Return [X, Y] of the center of cell containing provided text 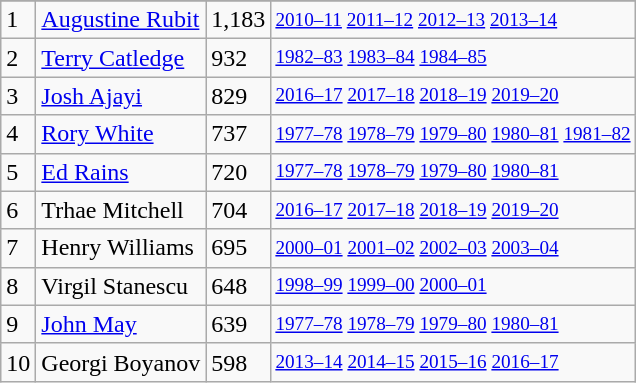
2010–11 2011–12 2012–13 2013–14 [453, 20]
Augustine Rubit [121, 20]
Rory White [121, 134]
1,183 [238, 20]
737 [238, 134]
598 [238, 362]
4 [18, 134]
2 [18, 58]
720 [238, 172]
1977–78 1978–79 1979–80 1980–81 1981–82 [453, 134]
2013–14 2014–15 2015–16 2016–17 [453, 362]
6 [18, 210]
639 [238, 324]
Terry Catledge [121, 58]
Trhae Mitchell [121, 210]
932 [238, 58]
1 [18, 20]
5 [18, 172]
7 [18, 248]
9 [18, 324]
3 [18, 96]
Ed Rains [121, 172]
648 [238, 286]
1982–83 1983–84 1984–85 [453, 58]
1998–99 1999–00 2000–01 [453, 286]
Virgil Stanescu [121, 286]
8 [18, 286]
695 [238, 248]
Georgi Boyanov [121, 362]
829 [238, 96]
704 [238, 210]
Josh Ajayi [121, 96]
10 [18, 362]
Henry Williams [121, 248]
John May [121, 324]
2000–01 2001–02 2002–03 2003–04 [453, 248]
